Find where the given text appears and provide that cell's center as (X, Y) coordinate. 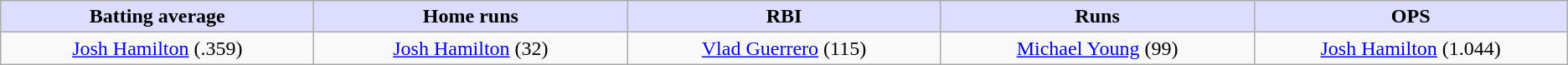
RBI (784, 17)
Vlad Guerrero (115) (784, 48)
Josh Hamilton (32) (471, 48)
OPS (1411, 17)
Josh Hamilton (1.044) (1411, 48)
Josh Hamilton (.359) (157, 48)
Runs (1097, 17)
Home runs (471, 17)
Batting average (157, 17)
Michael Young (99) (1097, 48)
